Provide the (x, y) coordinate of the cell's center where the given text is located.  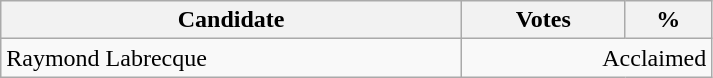
Acclaimed (586, 58)
% (668, 20)
Votes (543, 20)
Raymond Labrecque (232, 58)
Candidate (232, 20)
